Provide the [x, y] coordinate of the cell's center where the given text is located.  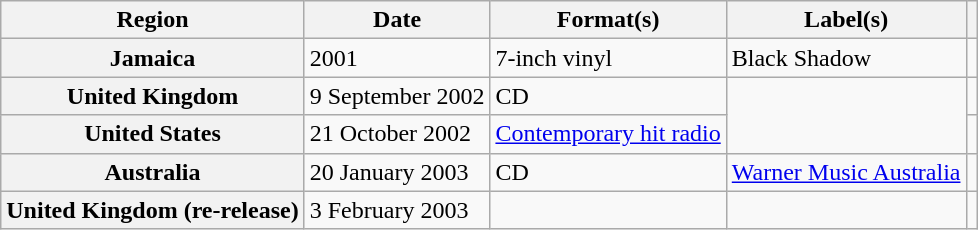
Australia [152, 172]
Date [397, 20]
21 October 2002 [397, 134]
Jamaica [152, 58]
Warner Music Australia [846, 172]
Contemporary hit radio [608, 134]
2001 [397, 58]
3 February 2003 [397, 210]
20 January 2003 [397, 172]
7-inch vinyl [608, 58]
9 September 2002 [397, 96]
Region [152, 20]
Label(s) [846, 20]
Black Shadow [846, 58]
United States [152, 134]
United Kingdom [152, 96]
Format(s) [608, 20]
United Kingdom (re-release) [152, 210]
